Identify which cell holds the provided text, then report its (X, Y) central coordinate. 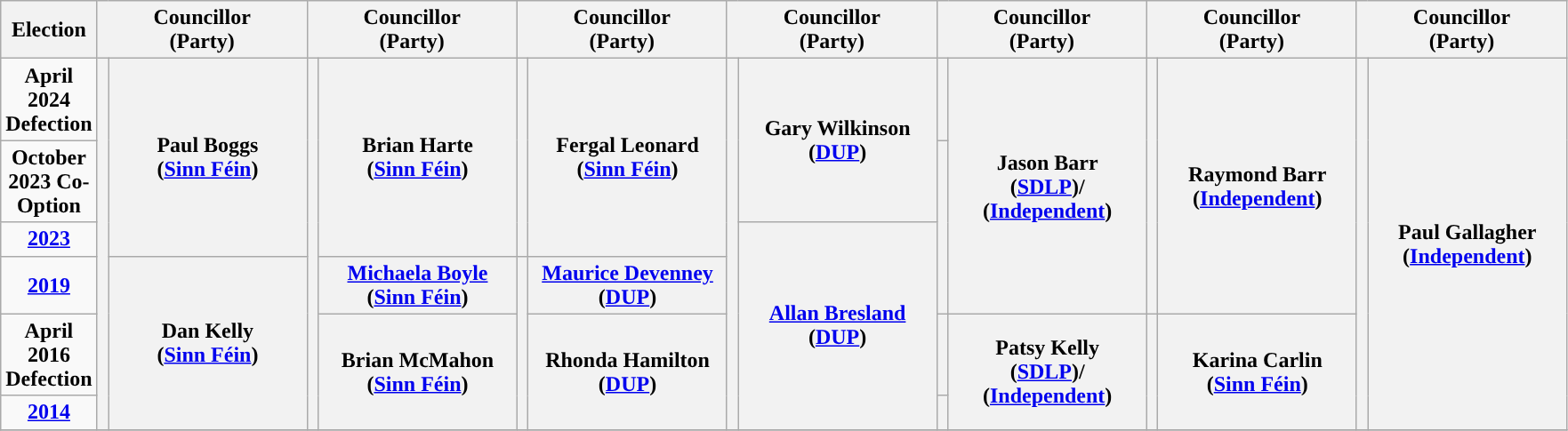
Brian McMahon (Sinn Féin) (418, 371)
April 2016 Defection (49, 355)
Raymond Barr (Independent) (1258, 187)
Michaela Boyle (Sinn Féin) (418, 284)
October 2023 Co-Option (49, 181)
Paul Gallagher (Independent) (1467, 243)
Rhonda Hamilton (DUP) (628, 371)
Brian Harte (Sinn Féin) (418, 157)
Fergal Leonard (Sinn Féin) (628, 157)
Paul Boggs (Sinn Féin) (208, 157)
2014 (49, 412)
Allan Bresland (DUP) (838, 325)
Dan Kelly (Sinn Féin) (208, 343)
Maurice Devenney (DUP) (628, 284)
Patsy Kelly (SDLP)/ (Independent) (1048, 371)
2023 (49, 239)
Karina Carlin (Sinn Féin) (1258, 371)
Gary Wilkinson (DUP) (838, 140)
Jason Barr (SDLP)/ (Independent) (1048, 187)
April 2024 Defection (49, 100)
Election (49, 30)
2019 (49, 284)
